Locate the cell with the specified text and output its (x, y) center coordinate. 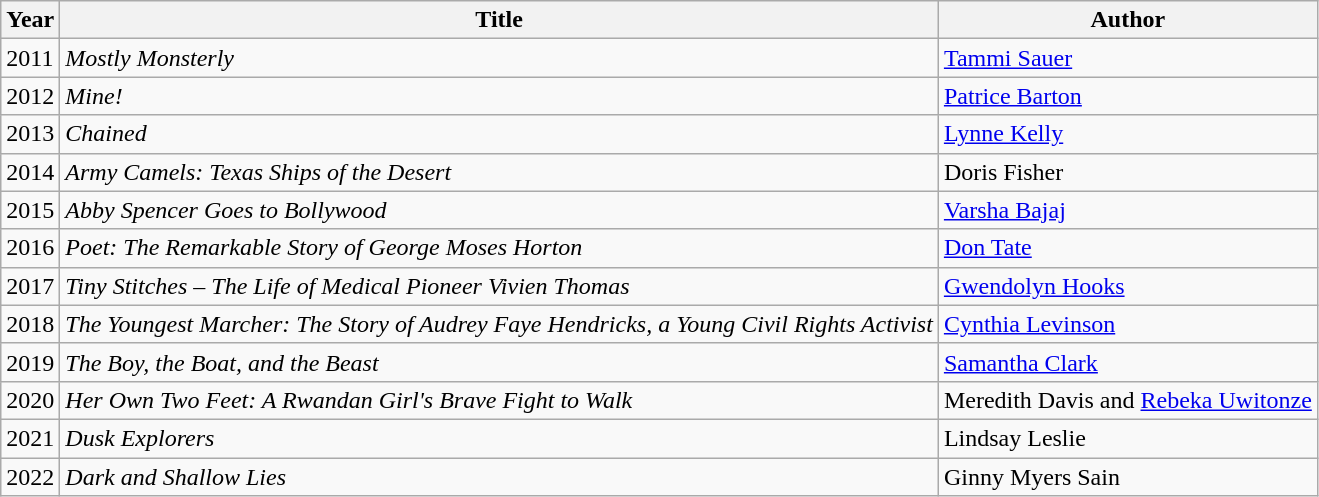
2016 (30, 248)
2011 (30, 58)
Dusk Explorers (500, 438)
Samantha Clark (1128, 362)
Varsha Bajaj (1128, 210)
Author (1128, 20)
2017 (30, 286)
Don Tate (1128, 248)
2012 (30, 96)
Cynthia Levinson (1128, 324)
2015 (30, 210)
Patrice Barton (1128, 96)
Chained (500, 134)
2021 (30, 438)
Title (500, 20)
Tammi Sauer (1128, 58)
The Boy, the Boat, and the Beast (500, 362)
Tiny Stitches – The Life of Medical Pioneer Vivien Thomas (500, 286)
Year (30, 20)
2020 (30, 400)
Lindsay Leslie (1128, 438)
Mine! (500, 96)
Meredith Davis and Rebeka Uwitonze (1128, 400)
The Youngest Marcher: The Story of Audrey Faye Hendricks, a Young Civil Rights Activist (500, 324)
Lynne Kelly (1128, 134)
Abby Spencer Goes to Bollywood (500, 210)
2019 (30, 362)
Poet: The Remarkable Story of George Moses Horton (500, 248)
Army Camels: Texas Ships of the Desert (500, 172)
2022 (30, 477)
Gwendolyn Hooks (1128, 286)
Doris Fisher (1128, 172)
Dark and Shallow Lies (500, 477)
2013 (30, 134)
Her Own Two Feet: A Rwandan Girl's Brave Fight to Walk (500, 400)
Ginny Myers Sain (1128, 477)
Mostly Monsterly (500, 58)
2018 (30, 324)
2014 (30, 172)
